From the cell containing the given text, extract its center point as [X, Y] coordinate. 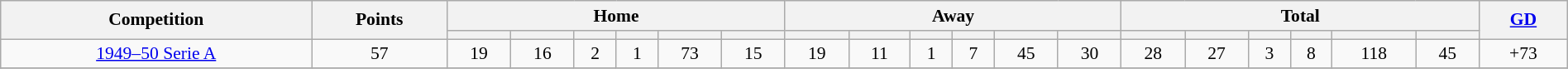
Total [1300, 16]
30 [1090, 53]
28 [1153, 53]
57 [380, 53]
118 [1374, 53]
1949–50 Serie A [156, 53]
Competition [156, 20]
15 [753, 53]
16 [543, 53]
3 [1269, 53]
2 [595, 53]
27 [1217, 53]
7 [974, 53]
8 [1312, 53]
Away [953, 16]
GD [1523, 20]
Home [617, 16]
Points [380, 20]
+73 [1523, 53]
11 [880, 53]
73 [690, 53]
